Identify which cell holds the provided text, then report its [x, y] central coordinate. 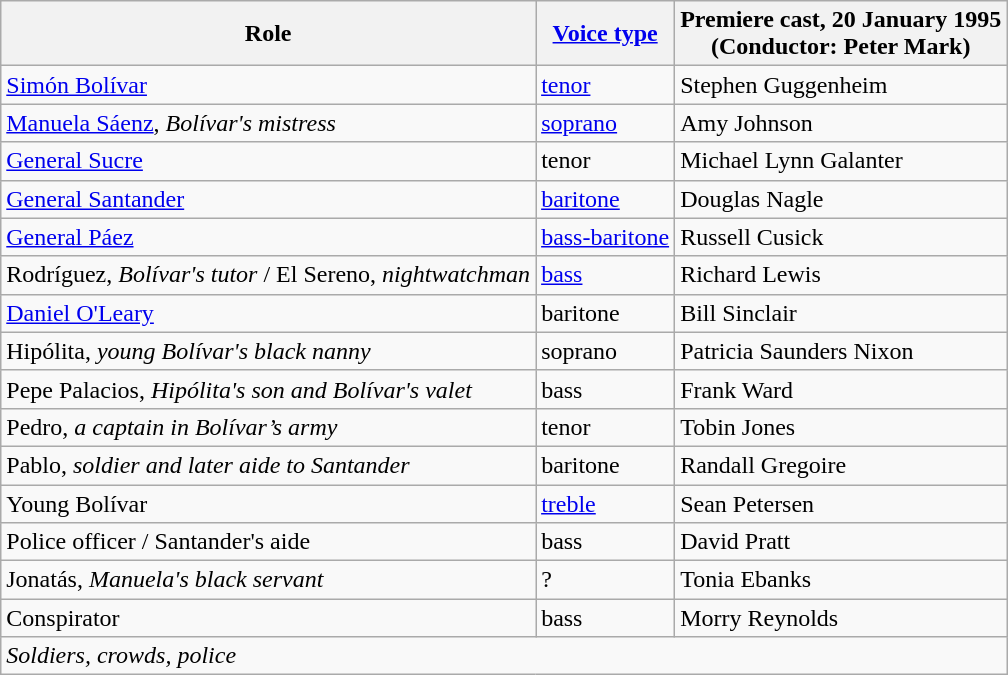
Tonia Ebanks [841, 580]
Conspirator [268, 618]
Bill Sinclair [841, 313]
Richard Lewis [841, 275]
David Pratt [841, 542]
Tobin Jones [841, 427]
Russell Cusick [841, 237]
? [606, 580]
Pedro, a captain in Bolívar’s army [268, 427]
Police officer / Santander's aide [268, 542]
Randall Gregoire [841, 465]
treble [606, 503]
Premiere cast, 20 January 1995(Conductor: Peter Mark) [841, 34]
Michael Lynn Galanter [841, 161]
Rodríguez, Bolívar's tutor / El Sereno, nightwatchman [268, 275]
General Sucre [268, 161]
Stephen Guggenheim [841, 85]
bass-baritone [606, 237]
Amy Johnson [841, 123]
Role [268, 34]
Frank Ward [841, 389]
Pablo, soldier and later aide to Santander [268, 465]
Pepe Palacios, Hipólita's son and Bolívar's valet [268, 389]
Soldiers, crowds, police [504, 656]
Young Bolívar [268, 503]
Voice type [606, 34]
Daniel O'Leary [268, 313]
General Santander [268, 199]
Morry Reynolds [841, 618]
Sean Petersen [841, 503]
Jonatás, Manuela's black servant [268, 580]
Manuela Sáenz, Bolívar's mistress [268, 123]
Hipólita, young Bolívar's black nanny [268, 351]
Simón Bolívar [268, 85]
Douglas Nagle [841, 199]
General Páez [268, 237]
Patricia Saunders Nixon [841, 351]
